From the cell containing the given text, extract its center point as [x, y] coordinate. 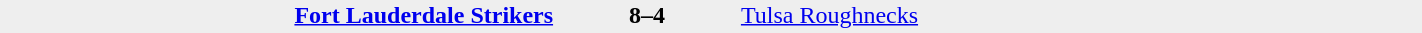
Fort Lauderdale Strikers [384, 15]
8–4 [648, 15]
Tulsa Roughnecks [910, 15]
